Detect which cell encompasses the target text, then output its [x, y] center coordinate. 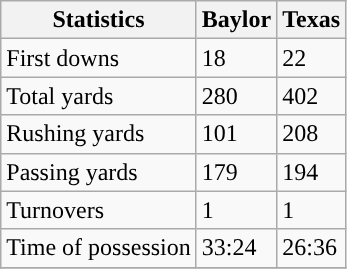
Rushing yards [99, 134]
Baylor [236, 20]
22 [312, 58]
Total yards [99, 96]
Time of possession [99, 248]
First downs [99, 58]
101 [236, 134]
208 [312, 134]
280 [236, 96]
Texas [312, 20]
18 [236, 58]
33:24 [236, 248]
Turnovers [99, 210]
Passing yards [99, 172]
26:36 [312, 248]
179 [236, 172]
194 [312, 172]
Statistics [99, 20]
402 [312, 96]
